Return (X, Y) of the center of cell containing provided text 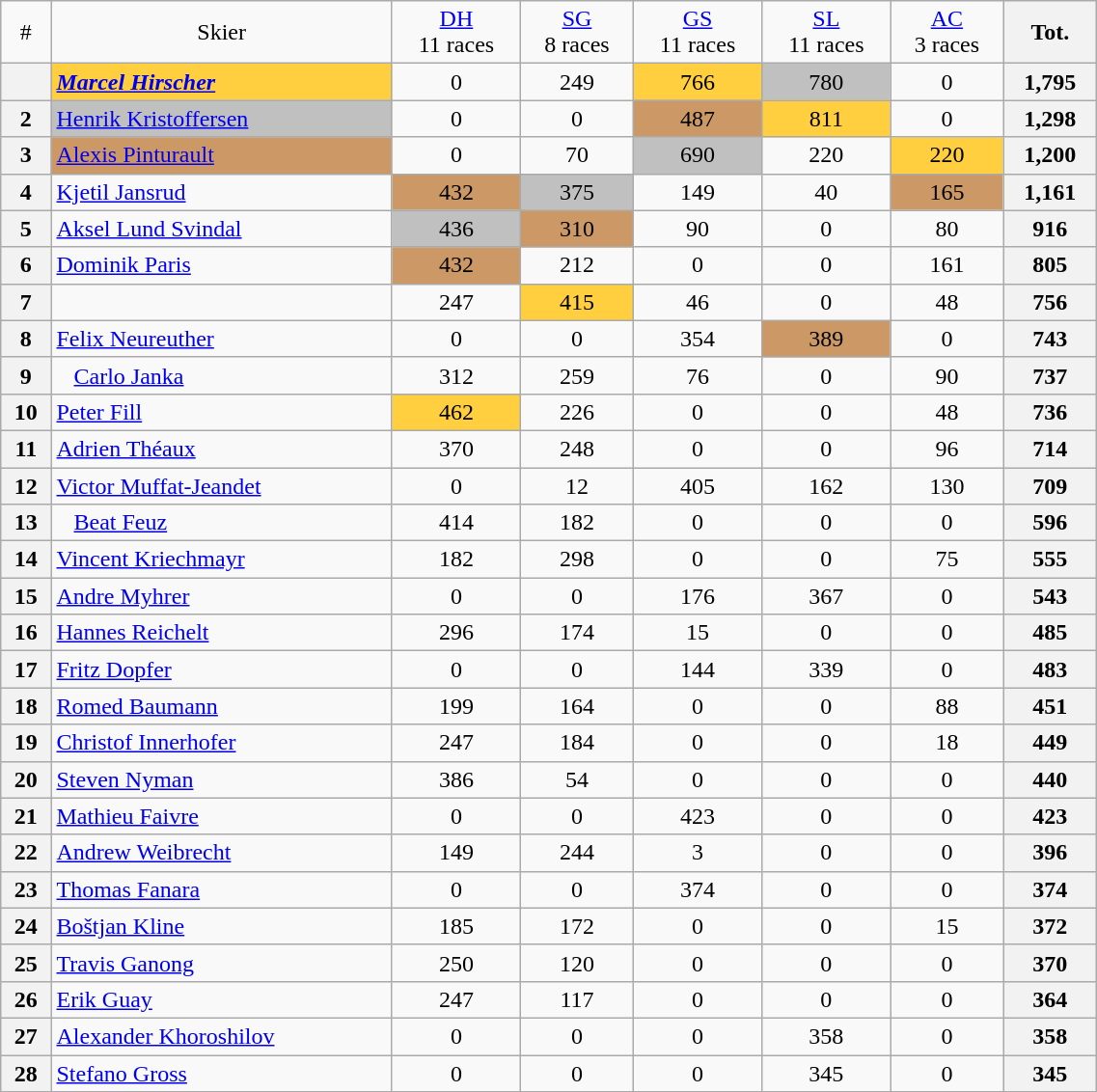
298 (577, 560)
Vincent Kriechmayr (222, 560)
Steven Nyman (222, 779)
811 (826, 119)
737 (1050, 375)
296 (455, 633)
Beat Feuz (222, 523)
244 (577, 853)
176 (697, 596)
Mathieu Faivre (222, 816)
Alexander Khoroshilov (222, 1036)
76 (697, 375)
162 (826, 485)
27 (26, 1036)
Peter Fill (222, 412)
249 (577, 82)
462 (455, 412)
19 (26, 743)
165 (947, 192)
Travis Ganong (222, 963)
485 (1050, 633)
212 (577, 265)
415 (577, 302)
4 (26, 192)
21 (26, 816)
440 (1050, 779)
Marcel Hirscher (222, 82)
756 (1050, 302)
596 (1050, 523)
449 (1050, 743)
339 (826, 669)
Aksel Lund Svindal (222, 229)
Dominik Paris (222, 265)
20 (26, 779)
22 (26, 853)
144 (697, 669)
364 (1050, 999)
13 (26, 523)
25 (26, 963)
75 (947, 560)
Alexis Pinturault (222, 155)
172 (577, 926)
Andrew Weibrecht (222, 853)
375 (577, 192)
Adrien Théaux (222, 449)
16 (26, 633)
88 (947, 706)
386 (455, 779)
161 (947, 265)
17 (26, 669)
46 (697, 302)
24 (26, 926)
226 (577, 412)
543 (1050, 596)
372 (1050, 926)
96 (947, 449)
AC3 races (947, 33)
780 (826, 82)
199 (455, 706)
9 (26, 375)
414 (455, 523)
SL11 races (826, 33)
40 (826, 192)
436 (455, 229)
805 (1050, 265)
690 (697, 155)
Christof Innerhofer (222, 743)
483 (1050, 669)
Felix Neureuther (222, 339)
451 (1050, 706)
Skier (222, 33)
Erik Guay (222, 999)
487 (697, 119)
405 (697, 485)
1,161 (1050, 192)
184 (577, 743)
Tot. (1050, 33)
# (26, 33)
Carlo Janka (222, 375)
120 (577, 963)
250 (455, 963)
174 (577, 633)
14 (26, 560)
916 (1050, 229)
396 (1050, 853)
389 (826, 339)
DH11 races (455, 33)
Hannes Reichelt (222, 633)
1,200 (1050, 155)
367 (826, 596)
310 (577, 229)
185 (455, 926)
117 (577, 999)
Andre Myhrer (222, 596)
743 (1050, 339)
259 (577, 375)
354 (697, 339)
1,795 (1050, 82)
709 (1050, 485)
2 (26, 119)
164 (577, 706)
5 (26, 229)
8 (26, 339)
Victor Muffat-Jeandet (222, 485)
766 (697, 82)
70 (577, 155)
GS11 races (697, 33)
Boštjan Kline (222, 926)
714 (1050, 449)
11 (26, 449)
7 (26, 302)
10 (26, 412)
Stefano Gross (222, 1074)
Romed Baumann (222, 706)
248 (577, 449)
555 (1050, 560)
130 (947, 485)
1,298 (1050, 119)
26 (26, 999)
23 (26, 889)
28 (26, 1074)
Kjetil Jansrud (222, 192)
54 (577, 779)
Henrik Kristoffersen (222, 119)
736 (1050, 412)
Thomas Fanara (222, 889)
SG8 races (577, 33)
6 (26, 265)
312 (455, 375)
80 (947, 229)
Fritz Dopfer (222, 669)
